Return [X, Y] of the center of cell containing provided text 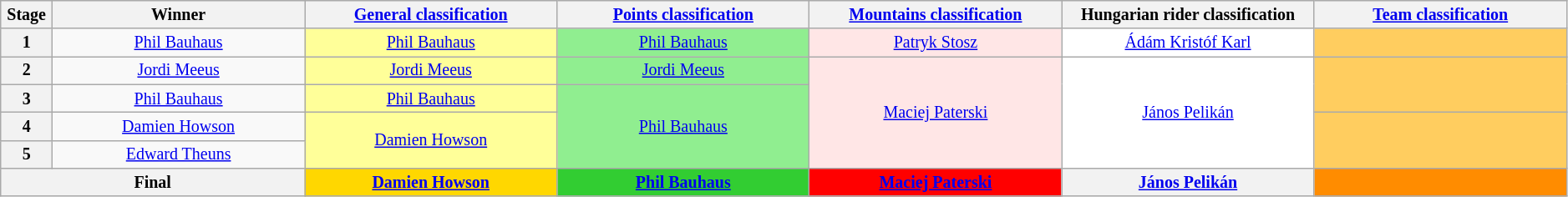
5 [27, 154]
Points classification [683, 15]
Final [153, 182]
Ádám Kristóf Karl [1188, 43]
Hungarian rider classification [1188, 15]
Patryk Stosz [936, 43]
1 [27, 43]
Team classification [1440, 15]
2 [27, 70]
General classification [431, 15]
Mountains classification [936, 15]
Stage [27, 15]
4 [27, 127]
Winner [179, 15]
Edward Theuns [179, 154]
3 [27, 98]
